Return [X, Y] of the center of cell containing provided text 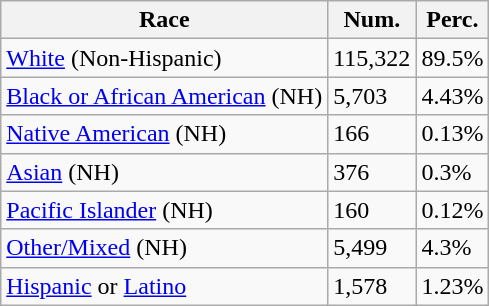
5,703 [372, 96]
166 [372, 134]
Pacific Islander (NH) [164, 210]
Other/Mixed (NH) [164, 248]
Race [164, 20]
4.3% [452, 248]
0.13% [452, 134]
115,322 [372, 58]
1,578 [372, 286]
Num. [372, 20]
Perc. [452, 20]
376 [372, 172]
White (Non-Hispanic) [164, 58]
Hispanic or Latino [164, 286]
0.12% [452, 210]
89.5% [452, 58]
Native American (NH) [164, 134]
4.43% [452, 96]
5,499 [372, 248]
1.23% [452, 286]
Black or African American (NH) [164, 96]
0.3% [452, 172]
160 [372, 210]
Asian (NH) [164, 172]
